Scan for the cell matching the given text and deliver its (X, Y) coordinate at center. 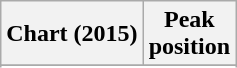
Peakposition (189, 34)
Chart (2015) (72, 34)
